Return [x, y] of the center of cell containing provided text 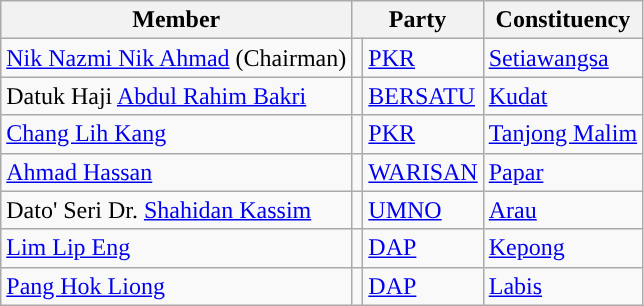
Nik Nazmi Nik Ahmad (Chairman) [176, 58]
Setiawangsa [562, 58]
Kudat [562, 96]
Party [418, 20]
Member [176, 20]
Dato' Seri Dr. Shahidan Kassim [176, 210]
WARISAN [423, 172]
Datuk Haji Abdul Rahim Bakri [176, 96]
Pang Hok Liong [176, 286]
UMNO [423, 210]
Tanjong Malim [562, 134]
BERSATU [423, 96]
Constituency [562, 20]
Lim Lip Eng [176, 248]
Chang Lih Kang [176, 134]
Labis [562, 286]
Papar [562, 172]
Kepong [562, 248]
Arau [562, 210]
Ahmad Hassan [176, 172]
